Output the (x, y) coordinate of the center of the cell containing the given text.  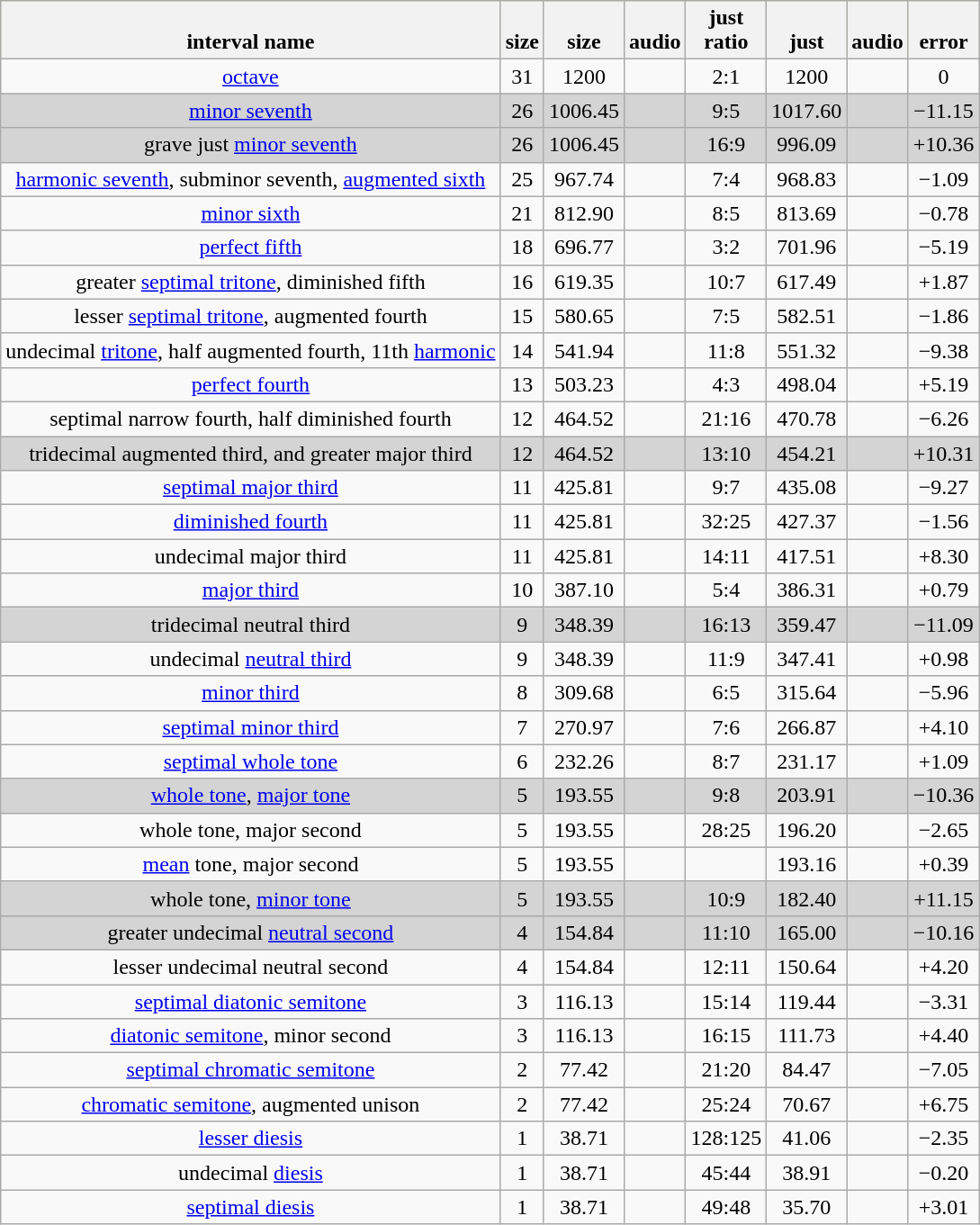
4:3 (726, 384)
diatonic semitone, minor second (250, 1036)
165.00 (806, 932)
perfect fifth (250, 248)
18 (522, 248)
+5.19 (943, 384)
greater septimal tritone, diminished fifth (250, 282)
454.21 (806, 453)
septimal chromatic semitone (250, 1070)
+1.87 (943, 282)
−9.38 (943, 350)
967.74 (583, 179)
13:10 (726, 453)
128:125 (726, 1139)
541.94 (583, 350)
minor third (250, 693)
undecimal tritone, half augmented fourth, 11th harmonic (250, 350)
1017.60 (806, 111)
−5.19 (943, 248)
14:11 (726, 556)
84.47 (806, 1070)
701.96 (806, 248)
+10.31 (943, 453)
+0.98 (943, 659)
−0.20 (943, 1173)
justratio (726, 31)
−1.09 (943, 179)
11:9 (726, 659)
+4.10 (943, 727)
+4.40 (943, 1036)
347.41 (806, 659)
8:5 (726, 213)
undecimal major third (250, 556)
13 (522, 384)
21:16 (726, 419)
septimal major third (250, 488)
8 (522, 693)
203.91 (806, 796)
25:24 (726, 1104)
−3.31 (943, 1002)
undecimal diesis (250, 1173)
just (806, 31)
182.40 (806, 898)
11:8 (726, 350)
septimal diesis (250, 1207)
perfect fourth (250, 384)
−10.36 (943, 796)
error (943, 31)
septimal minor third (250, 727)
232.26 (583, 761)
greater undecimal neutral second (250, 932)
49:48 (726, 1207)
diminished fourth (250, 522)
21 (522, 213)
25 (522, 179)
387.10 (583, 590)
9:8 (726, 796)
chromatic semitone, augmented unison (250, 1104)
470.78 (806, 419)
septimal diatonic semitone (250, 1002)
15 (522, 316)
14 (522, 350)
315.64 (806, 693)
309.68 (583, 693)
359.47 (806, 625)
7:4 (726, 179)
+8.30 (943, 556)
15:14 (726, 1002)
8:7 (726, 761)
32:25 (726, 522)
617.49 (806, 282)
minor sixth (250, 213)
mean tone, major second (250, 864)
10:9 (726, 898)
9:7 (726, 488)
0 (943, 77)
417.51 (806, 556)
10:7 (726, 282)
503.23 (583, 384)
10 (522, 590)
813.69 (806, 213)
11:10 (726, 932)
968.83 (806, 179)
16:9 (726, 145)
2:1 (726, 77)
119.44 (806, 1002)
619.35 (583, 282)
696.77 (583, 248)
551.32 (806, 350)
111.73 (806, 1036)
270.97 (583, 727)
7:5 (726, 316)
grave just minor seventh (250, 145)
+4.20 (943, 967)
5:4 (726, 590)
−5.96 (943, 693)
lesser diesis (250, 1139)
16:15 (726, 1036)
45:44 (726, 1173)
interval name (250, 31)
35.70 (806, 1207)
undecimal neutral third (250, 659)
−7.05 (943, 1070)
+0.79 (943, 590)
+1.09 (943, 761)
6 (522, 761)
−1.86 (943, 316)
+6.75 (943, 1104)
+10.36 (943, 145)
582.51 (806, 316)
38.91 (806, 1173)
septimal narrow fourth, half diminished fourth (250, 419)
28:25 (726, 830)
+3.01 (943, 1207)
+0.39 (943, 864)
7:6 (726, 727)
−9.27 (943, 488)
whole tone, minor tone (250, 898)
+11.15 (943, 898)
−11.09 (943, 625)
lesser septimal tritone, augmented fourth (250, 316)
−10.16 (943, 932)
septimal whole tone (250, 761)
3:2 (726, 248)
minor seventh (250, 111)
tridecimal augmented third, and greater major third (250, 453)
427.37 (806, 522)
−2.35 (943, 1139)
580.65 (583, 316)
996.09 (806, 145)
150.64 (806, 967)
7 (522, 727)
41.06 (806, 1139)
whole tone, major second (250, 830)
31 (522, 77)
196.20 (806, 830)
386.31 (806, 590)
−11.15 (943, 111)
16 (522, 282)
266.87 (806, 727)
major third (250, 590)
498.04 (806, 384)
12:11 (726, 967)
lesser undecimal neutral second (250, 967)
whole tone, major tone (250, 796)
octave (250, 77)
9:5 (726, 111)
tridecimal neutral third (250, 625)
435.08 (806, 488)
21:20 (726, 1070)
−6.26 (943, 419)
231.17 (806, 761)
70.67 (806, 1104)
16:13 (726, 625)
−0.78 (943, 213)
harmonic seventh, subminor seventh, augmented sixth (250, 179)
−1.56 (943, 522)
812.90 (583, 213)
6:5 (726, 693)
193.16 (806, 864)
−2.65 (943, 830)
